Extract the [X, Y] coordinate from the center of the cell holding the provided text.  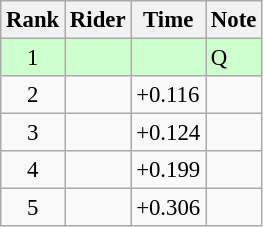
Rank [33, 20]
Q [234, 58]
Rider [98, 20]
+0.306 [168, 208]
+0.199 [168, 170]
+0.116 [168, 95]
1 [33, 58]
+0.124 [168, 133]
Time [168, 20]
5 [33, 208]
2 [33, 95]
Note [234, 20]
3 [33, 133]
4 [33, 170]
